For the text-containing cell, return its midpoint in [X, Y] coordinate format. 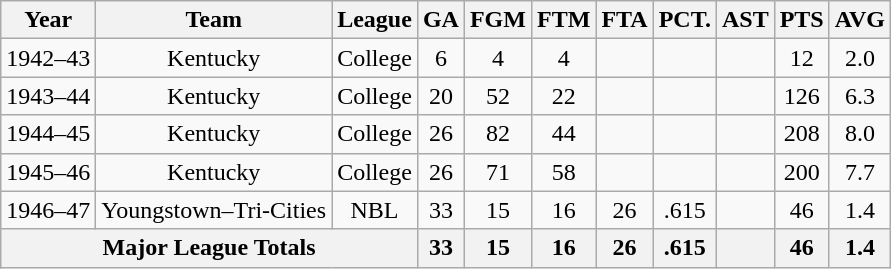
GA [440, 20]
Team [214, 20]
NBL [375, 210]
Major League Totals [210, 248]
Youngstown–Tri-Cities [214, 210]
League [375, 20]
20 [440, 96]
FTM [563, 20]
7.7 [860, 172]
12 [802, 58]
6 [440, 58]
52 [498, 96]
1942–43 [48, 58]
PCT. [684, 20]
2.0 [860, 58]
6.3 [860, 96]
1946–47 [48, 210]
71 [498, 172]
1943–44 [48, 96]
22 [563, 96]
AVG [860, 20]
126 [802, 96]
200 [802, 172]
8.0 [860, 134]
FTA [624, 20]
PTS [802, 20]
44 [563, 134]
FGM [498, 20]
1945–46 [48, 172]
208 [802, 134]
AST [745, 20]
58 [563, 172]
1944–45 [48, 134]
Year [48, 20]
82 [498, 134]
